Provide the (x, y) coordinate of the cell's center where the given text is located.  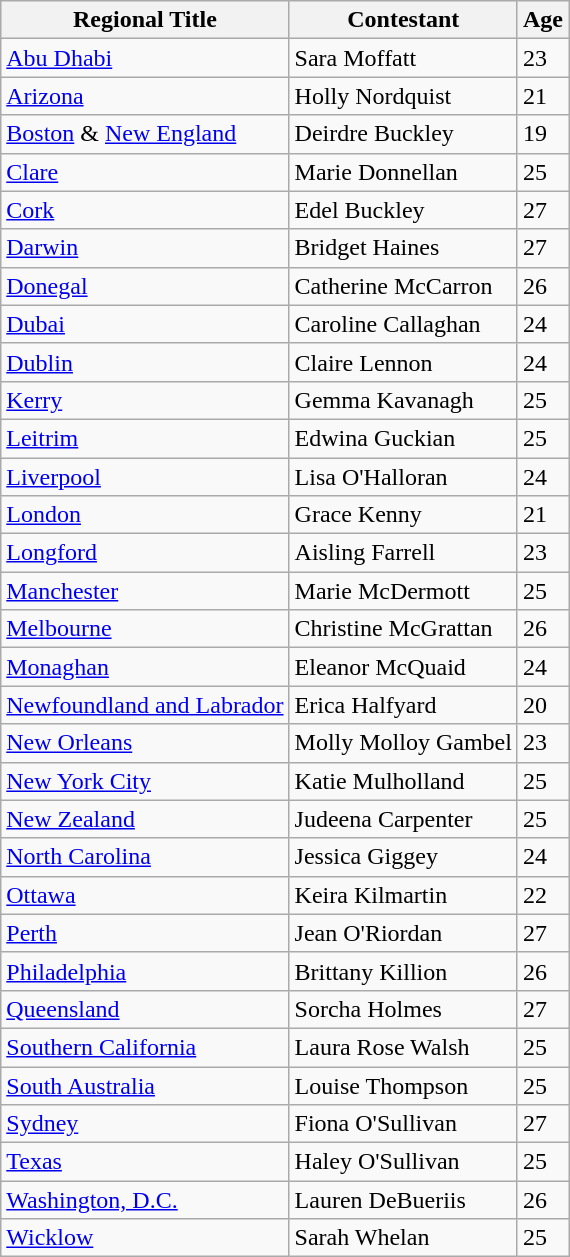
Newfoundland and Labrador (145, 705)
Texas (145, 1162)
Gemma Kavanagh (403, 400)
Clare (145, 172)
Fiona O'Sullivan (403, 1124)
North Carolina (145, 857)
Manchester (145, 591)
Bridget Haines (403, 248)
Marie McDermott (403, 591)
Jessica Giggey (403, 857)
19 (542, 134)
Wicklow (145, 1238)
Lisa O'Halloran (403, 477)
Monaghan (145, 667)
Dubai (145, 324)
Jean O'Riordan (403, 933)
Kerry (145, 400)
Perth (145, 933)
Sydney (145, 1124)
Louise Thompson (403, 1085)
Regional Title (145, 20)
Sara Moffatt (403, 58)
Aisling Farrell (403, 553)
Dublin (145, 362)
Grace Kenny (403, 515)
Deirdre Buckley (403, 134)
Cork (145, 210)
Edwina Guckian (403, 438)
Melbourne (145, 629)
Eleanor McQuaid (403, 667)
Ottawa (145, 895)
Judeena Carpenter (403, 819)
Christine McGrattan (403, 629)
Haley O'Sullivan (403, 1162)
London (145, 515)
Marie Donnellan (403, 172)
Longford (145, 553)
Lauren DeBueriis (403, 1200)
22 (542, 895)
Leitrim (145, 438)
Edel Buckley (403, 210)
South Australia (145, 1085)
Erica Halfyard (403, 705)
Donegal (145, 286)
Philadelphia (145, 971)
Holly Nordquist (403, 96)
Sarah Whelan (403, 1238)
Southern California (145, 1047)
Caroline Callaghan (403, 324)
New Orleans (145, 743)
Katie Mulholland (403, 781)
Queensland (145, 1009)
Abu Dhabi (145, 58)
Sorcha Holmes (403, 1009)
Darwin (145, 248)
Brittany Killion (403, 971)
Arizona (145, 96)
Age (542, 20)
Laura Rose Walsh (403, 1047)
New York City (145, 781)
Washington, D.C. (145, 1200)
Catherine McCarron (403, 286)
Boston & New England (145, 134)
Molly Molloy Gambel (403, 743)
Contestant (403, 20)
Claire Lennon (403, 362)
20 (542, 705)
Keira Kilmartin (403, 895)
Liverpool (145, 477)
New Zealand (145, 819)
